For the text-containing cell, return its midpoint in [x, y] coordinate format. 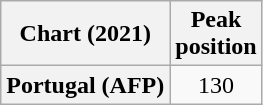
130 [216, 85]
Chart (2021) [86, 34]
Peakposition [216, 34]
Portugal (AFP) [86, 85]
